Scan for the cell matching the given text and deliver its (x, y) coordinate at center. 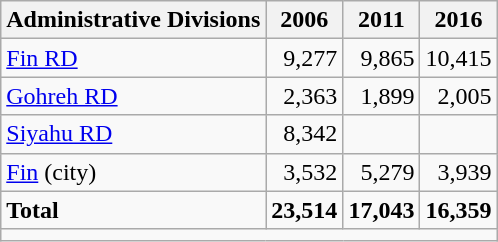
8,342 (304, 134)
9,277 (304, 58)
5,279 (382, 172)
3,532 (304, 172)
2,363 (304, 96)
2,005 (458, 96)
2006 (304, 20)
2016 (458, 20)
23,514 (304, 210)
16,359 (458, 210)
17,043 (382, 210)
Administrative Divisions (134, 20)
2011 (382, 20)
Fin RD (134, 58)
9,865 (382, 58)
Siyahu RD (134, 134)
Total (134, 210)
Gohreh RD (134, 96)
10,415 (458, 58)
3,939 (458, 172)
Fin (city) (134, 172)
1,899 (382, 96)
